Pinpoint the cell where the given text exists, returning its (X, Y) midpoint coordinate. 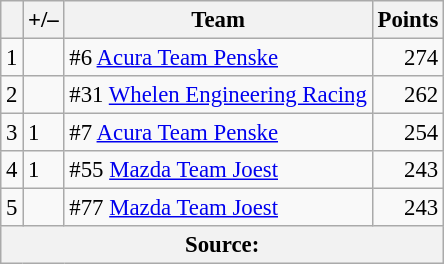
274 (408, 58)
#31 Whelen Engineering Racing (218, 95)
#6 Acura Team Penske (218, 58)
+/– (44, 20)
262 (408, 95)
Team (218, 20)
Points (408, 20)
Source: (222, 245)
#7 Acura Team Penske (218, 133)
5 (12, 208)
4 (12, 170)
#77 Mazda Team Joest (218, 208)
3 (12, 133)
2 (12, 95)
#55 Mazda Team Joest (218, 170)
254 (408, 133)
